For the text-containing cell, return its midpoint in [X, Y] coordinate format. 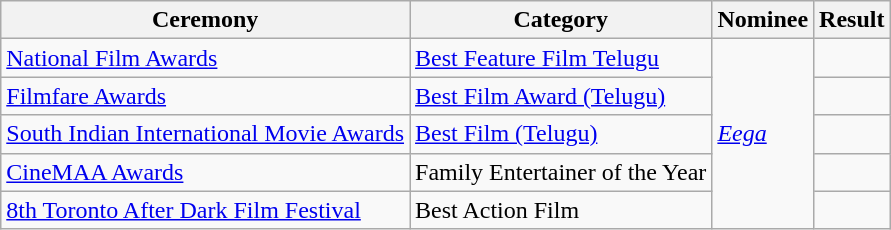
Category [561, 20]
Best Film Award (Telugu) [561, 96]
Ceremony [206, 20]
CineMAA Awards [206, 172]
Family Entertainer of the Year [561, 172]
Nominee [763, 20]
South Indian International Movie Awards [206, 134]
Best Film (Telugu) [561, 134]
8th Toronto After Dark Film Festival [206, 210]
Filmfare Awards [206, 96]
Best Feature Film Telugu [561, 58]
National Film Awards [206, 58]
Result [852, 20]
Best Action Film [561, 210]
Eega [763, 134]
